Search for the cell housing the specified text and yield its (X, Y) center coordinate. 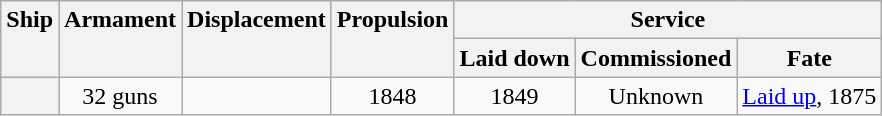
Propulsion (392, 39)
Unknown (656, 96)
Laid down (514, 58)
Armament (120, 39)
Service (668, 20)
Laid up, 1875 (810, 96)
Displacement (257, 39)
1849 (514, 96)
1848 (392, 96)
Fate (810, 58)
32 guns (120, 96)
Ship (30, 39)
Commissioned (656, 58)
